Identify which cell holds the provided text, then report its [x, y] central coordinate. 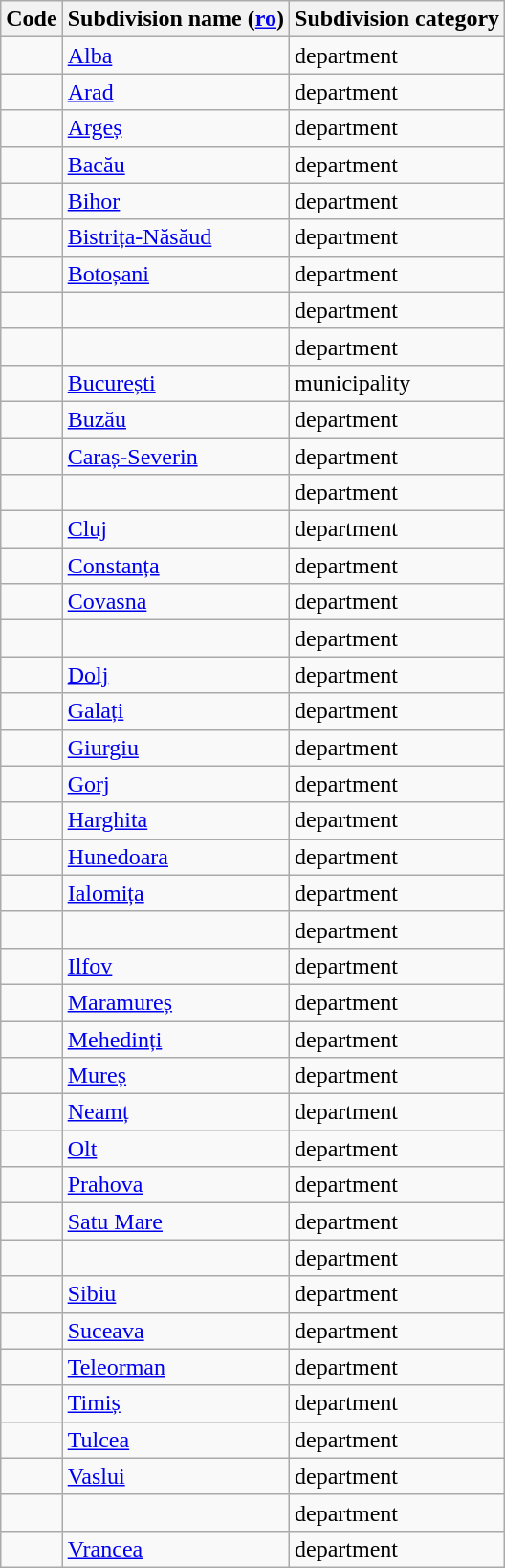
Code [32, 19]
Prahova [176, 1185]
Vrancea [176, 1549]
Mehedinți [176, 1039]
Dolj [176, 675]
Hunedoara [176, 857]
Caraș-Severin [176, 457]
Maramureș [176, 1002]
Mureș [176, 1076]
Teleorman [176, 1367]
Alba [176, 56]
Neamț [176, 1112]
Giurgiu [176, 748]
Olt [176, 1149]
Gorj [176, 784]
Bacău [176, 165]
Vaslui [176, 1476]
Bihor [176, 201]
Buzău [176, 419]
Cluj [176, 529]
Arad [176, 92]
municipality [398, 383]
Botoșani [176, 274]
Satu Mare [176, 1221]
Tulcea [176, 1440]
Galați [176, 711]
Sibiu [176, 1294]
Covasna [176, 602]
Subdivision category [398, 19]
București [176, 383]
Harghita [176, 820]
Argeș [176, 128]
Timiș [176, 1403]
Ialomița [176, 893]
Ilfov [176, 966]
Suceava [176, 1331]
Subdivision name (ro) [176, 19]
Constanța [176, 566]
Bistrița-Năsăud [176, 237]
